Find where the given text appears and provide that cell's center as [x, y] coordinate. 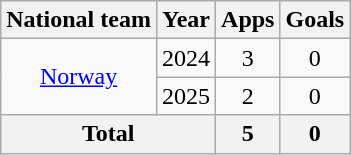
Total [108, 134]
2 [248, 96]
Apps [248, 20]
Norway [79, 77]
Goals [315, 20]
2024 [186, 58]
3 [248, 58]
National team [79, 20]
Year [186, 20]
5 [248, 134]
2025 [186, 96]
